Determine the (x, y) coordinate at the center of the cell enclosing the given text.  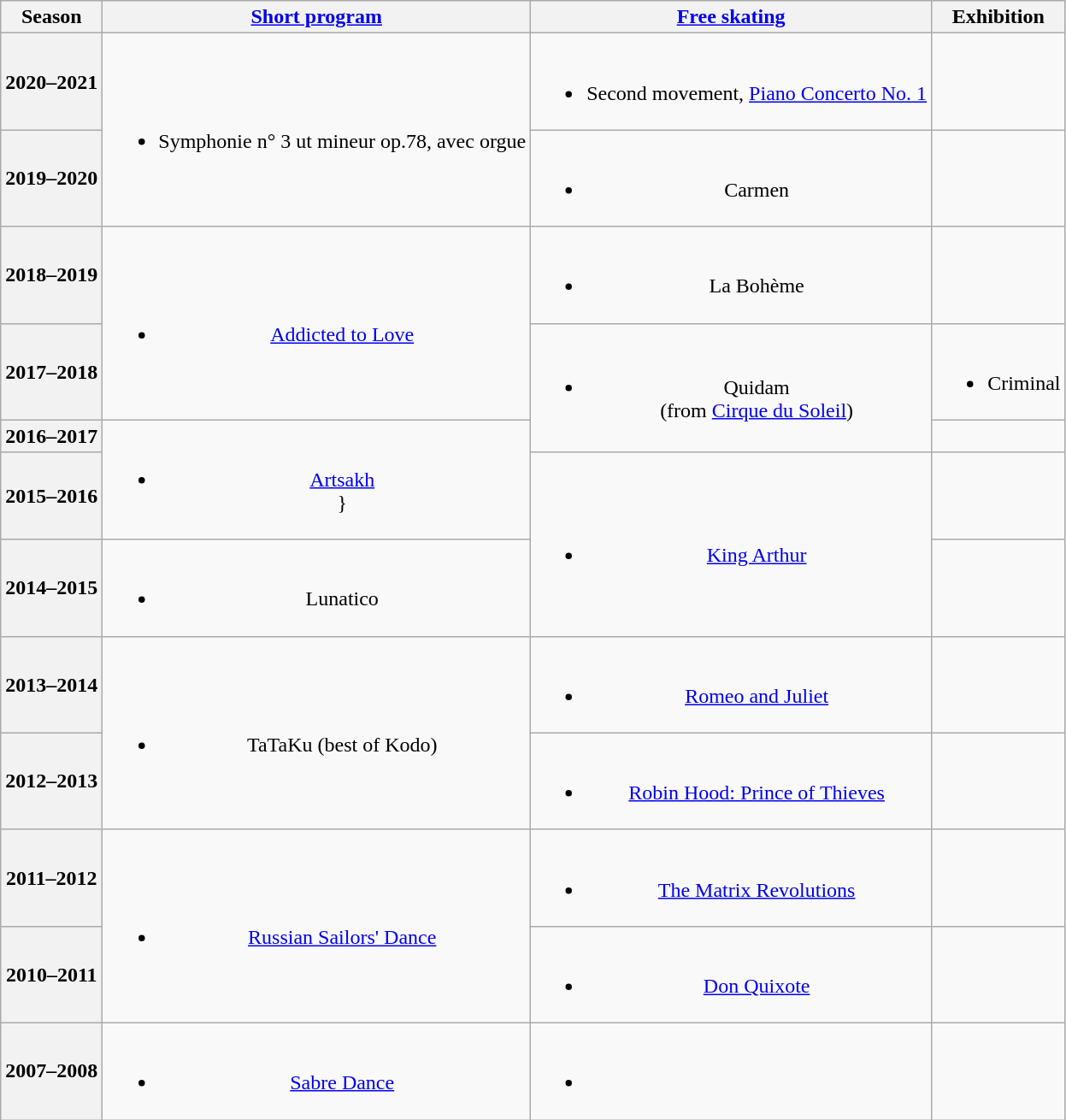
Don Quixote (732, 975)
2014–2015 (51, 588)
King Arthur (732, 544)
Quidam (from Cirque du Soleil) (732, 388)
2012–2013 (51, 781)
2016–2017 (51, 436)
Russian Sailors' Dance (316, 926)
Carmen (732, 178)
Lunatico (316, 588)
Criminal (998, 371)
2018–2019 (51, 275)
2013–2014 (51, 684)
Romeo and Juliet (732, 684)
Exhibition (998, 17)
2010–2011 (51, 975)
TaTaKu (best of Kodo) (316, 733)
Short program (316, 17)
Sabre Dance (316, 1070)
2015–2016 (51, 496)
2011–2012 (51, 877)
The Matrix Revolutions (732, 877)
2007–2008 (51, 1070)
Robin Hood: Prince of Thieves (732, 781)
La Bohème (732, 275)
Artsakh } (316, 480)
Addicted to Love (316, 323)
2019–2020 (51, 178)
Free skating (732, 17)
Season (51, 17)
2017–2018 (51, 371)
Symphonie n° 3 ut mineur op.78, avec orgue (316, 130)
2020–2021 (51, 82)
Second movement, Piano Concerto No. 1 (732, 82)
